Extract the [x, y] coordinate from the center of the cell holding the provided text.  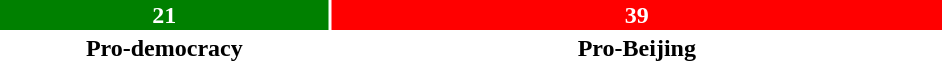
39 [637, 15]
21 [164, 15]
